Return the (X, Y) coordinate for the center point of the cell that contains the specified text.  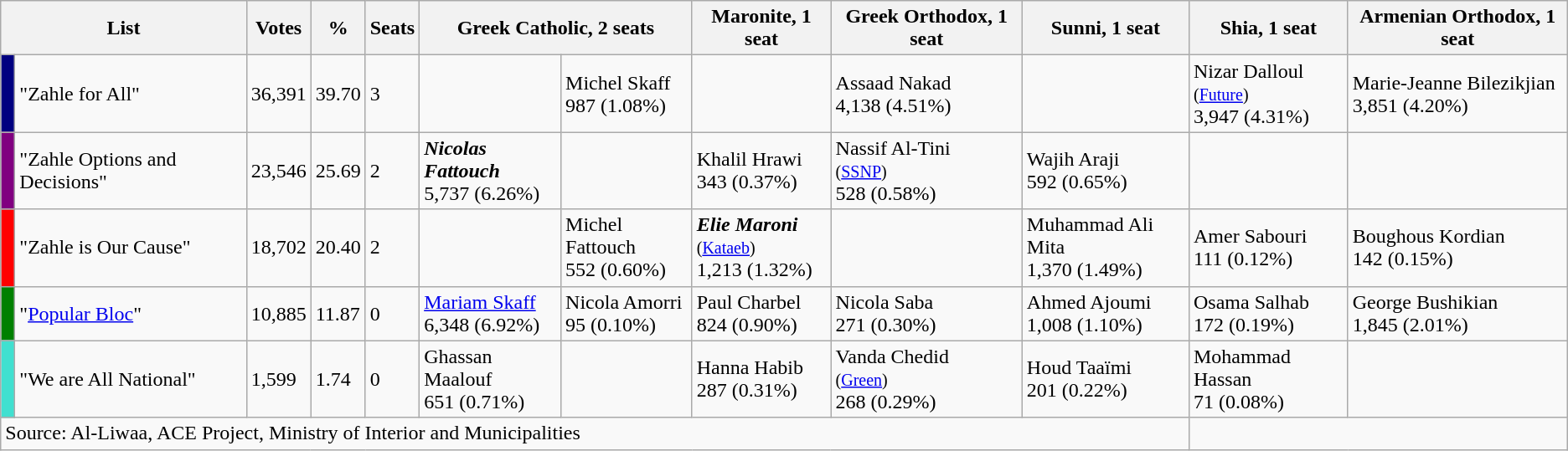
"We are All National" (131, 379)
Boughous Kordian142 (0.15%) (1457, 248)
20.40 (338, 248)
Houd Taaïmi201 (0.22%) (1106, 379)
"Zahle for All" (131, 94)
% (338, 28)
Assaad Nakad4,138 (4.51%) (926, 94)
Vanda Chedid(Green)268 (0.29%) (926, 379)
"Popular Bloc" (131, 313)
Greek Catholic, 2 seats (556, 28)
List (124, 28)
Votes (278, 28)
Seats (392, 28)
Ahmed Ajoumi1,008 (1.10%) (1106, 313)
Michel Skaff987 (1.08%) (627, 94)
Wajih Araji592 (0.65%) (1106, 171)
11.87 (338, 313)
Greek Orthodox, 1 seat (926, 28)
Paul Charbel824 (0.90%) (761, 313)
Armenian Orthodox, 1 seat (1457, 28)
Osama Salhab172 (0.19%) (1268, 313)
Shia, 1 seat (1268, 28)
Marie-Jeanne Bilezikjian3,851 (4.20%) (1457, 94)
George Bushikian1,845 (2.01%) (1457, 313)
Ghassan Maalouf651 (0.71%) (491, 379)
Source: Al-Liwaa, ACE Project, Ministry of Interior and Municipalities (595, 433)
Sunni, 1 seat (1106, 28)
1.74 (338, 379)
Nizar Dalloul(Future)3,947 (4.31%) (1268, 94)
18,702 (278, 248)
Nicolas Fattouch5,737 (6.26%) (491, 171)
Maronite, 1 seat (761, 28)
"Zahle Options and Decisions" (131, 171)
Elie Maroni(Kataeb)1,213 (1.32%) (761, 248)
Muhammad Ali Mita1,370 (1.49%) (1106, 248)
Nicola Saba271 (0.30%) (926, 313)
3 (392, 94)
Michel Fattouch552 (0.60%) (627, 248)
23,546 (278, 171)
"Zahle is Our Cause" (131, 248)
25.69 (338, 171)
Amer Sabouri111 (0.12%) (1268, 248)
39.70 (338, 94)
Mohammad Hassan71 (0.08%) (1268, 379)
Khalil Hrawi343 (0.37%) (761, 171)
10,885 (278, 313)
Mariam Skaff6,348 (6.92%) (491, 313)
36,391 (278, 94)
Nassif Al-Tini(SSNP)528 (0.58%) (926, 171)
1,599 (278, 379)
Nicola Amorri95 (0.10%) (627, 313)
Hanna Habib287 (0.31%) (761, 379)
